Find where the given text appears and provide that cell's center as [X, Y] coordinate. 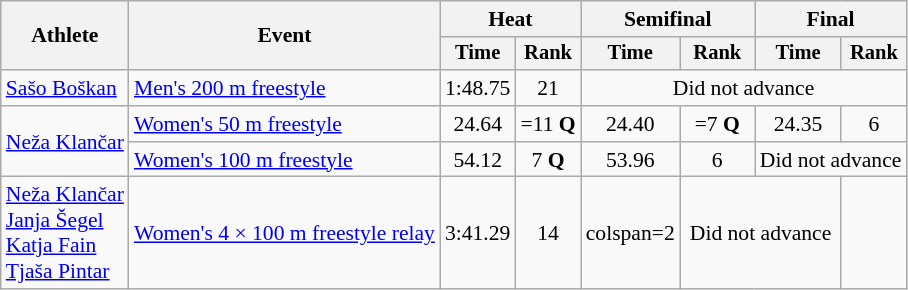
Event [284, 36]
Women's 4 × 100 m freestyle relay [284, 233]
=11 Q [548, 124]
colspan=2 [630, 233]
3:41.29 [478, 233]
Neža Klančar [65, 142]
Women's 50 m freestyle [284, 124]
Sašo Boškan [65, 88]
Men's 200 m freestyle [284, 88]
Neža KlančarJanja ŠegelKatja FainTjaša Pintar [65, 233]
Semifinal [668, 19]
24.35 [798, 124]
24.40 [630, 124]
Women's 100 m freestyle [284, 160]
7 Q [548, 160]
21 [548, 88]
Heat [510, 19]
=7 Q [718, 124]
14 [548, 233]
Athlete [65, 36]
53.96 [630, 160]
Final [831, 19]
24.64 [478, 124]
1:48.75 [478, 88]
54.12 [478, 160]
